From the cell containing the given text, extract its center point as [X, Y] coordinate. 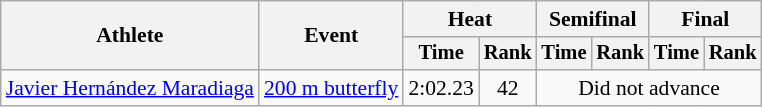
Semifinal [592, 19]
Athlete [130, 36]
42 [508, 88]
200 m butterfly [331, 88]
Javier Hernández Maradiaga [130, 88]
Final [705, 19]
2:02.23 [440, 88]
Did not advance [648, 88]
Event [331, 36]
Heat [470, 19]
